Pinpoint the cell where the given text exists, returning its (X, Y) midpoint coordinate. 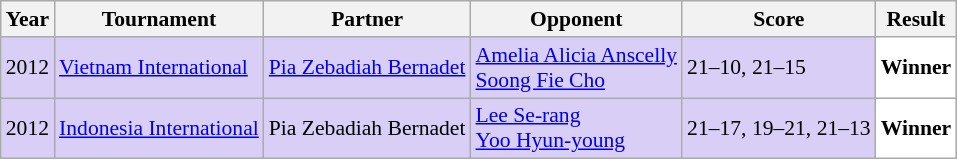
Opponent (577, 19)
Score (779, 19)
Vietnam International (159, 68)
Indonesia International (159, 128)
Lee Se-rang Yoo Hyun-young (577, 128)
Year (28, 19)
21–17, 19–21, 21–13 (779, 128)
Result (916, 19)
Partner (368, 19)
Tournament (159, 19)
Amelia Alicia Anscelly Soong Fie Cho (577, 68)
21–10, 21–15 (779, 68)
